Find where the given text appears and provide that cell's center as [X, Y] coordinate. 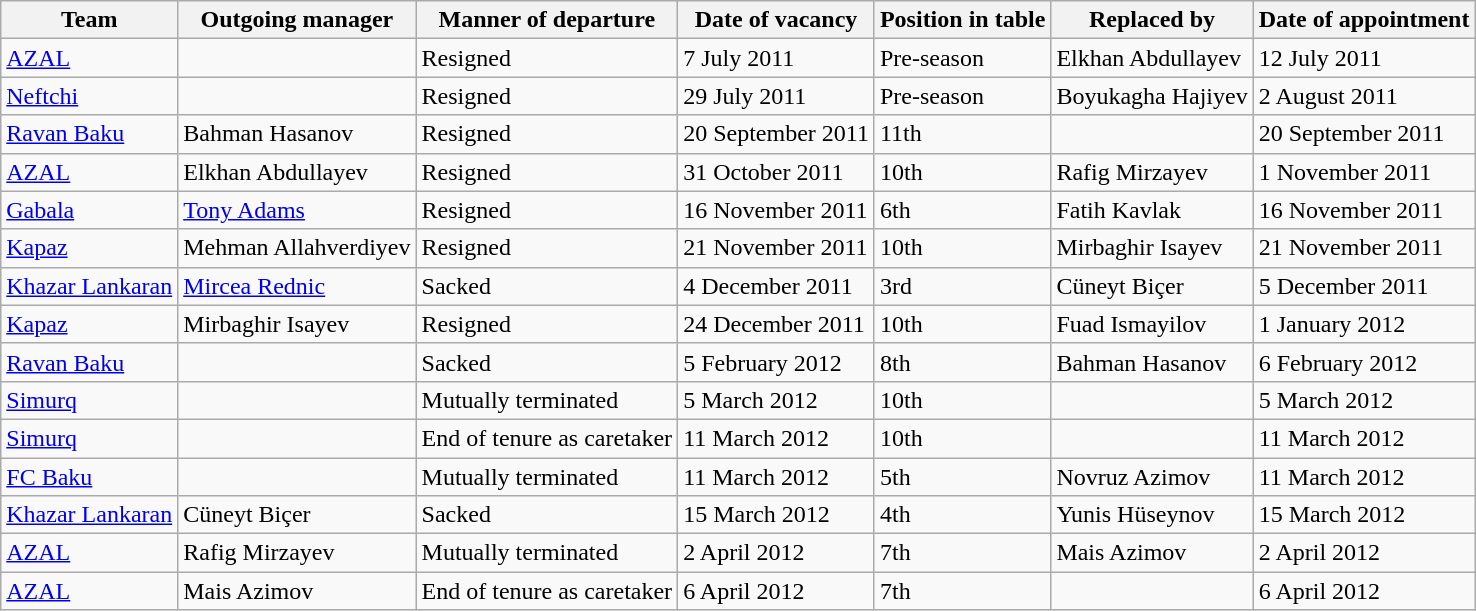
Mircea Rednic [297, 286]
8th [962, 362]
Date of appointment [1364, 20]
Neftchi [90, 96]
31 October 2011 [776, 172]
7 July 2011 [776, 58]
Team [90, 20]
2 August 2011 [1364, 96]
5th [962, 477]
Mehman Allahverdiyev [297, 248]
5 February 2012 [776, 362]
Fatih Kavlak [1152, 210]
Date of vacancy [776, 20]
Gabala [90, 210]
11th [962, 134]
1 January 2012 [1364, 324]
Yunis Hüseynov [1152, 515]
Outgoing manager [297, 20]
Novruz Azimov [1152, 477]
5 December 2011 [1364, 286]
Replaced by [1152, 20]
6th [962, 210]
Manner of departure [547, 20]
29 July 2011 [776, 96]
Boyukagha Hajiyev [1152, 96]
Fuad Ismayilov [1152, 324]
24 December 2011 [776, 324]
3rd [962, 286]
6 February 2012 [1364, 362]
12 July 2011 [1364, 58]
Position in table [962, 20]
4 December 2011 [776, 286]
FC Baku [90, 477]
1 November 2011 [1364, 172]
4th [962, 515]
Tony Adams [297, 210]
